Scan for the cell matching the given text and deliver its [x, y] coordinate at center. 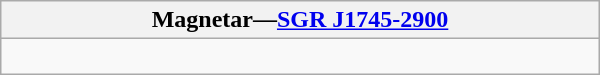
Magnetar—SGR J1745-2900 [300, 20]
